Locate the cell with the specified text and output its (X, Y) center coordinate. 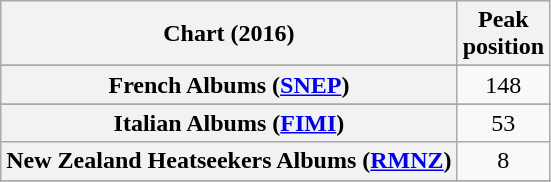
French Albums (SNEP) (229, 85)
New Zealand Heatseekers Albums (RMNZ) (229, 161)
Italian Albums (FIMI) (229, 123)
148 (503, 85)
53 (503, 123)
8 (503, 161)
Peak position (503, 34)
Chart (2016) (229, 34)
